Find where the given text appears and provide that cell's center as (x, y) coordinate. 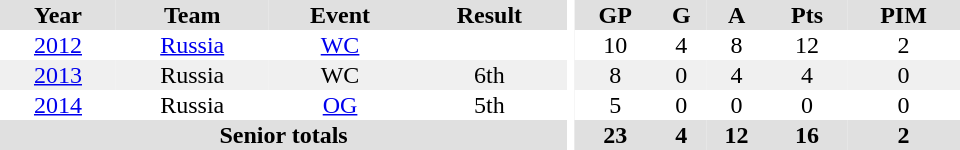
Pts (807, 15)
23 (616, 135)
2012 (58, 45)
Senior totals (284, 135)
6th (490, 75)
16 (807, 135)
OG (340, 105)
A (736, 15)
Event (340, 15)
G (682, 15)
5th (490, 105)
Result (490, 15)
PIM (904, 15)
2014 (58, 105)
5 (616, 105)
GP (616, 15)
Year (58, 15)
Team (192, 15)
10 (616, 45)
2013 (58, 75)
